For the text-containing cell, return its midpoint in (X, Y) coordinate format. 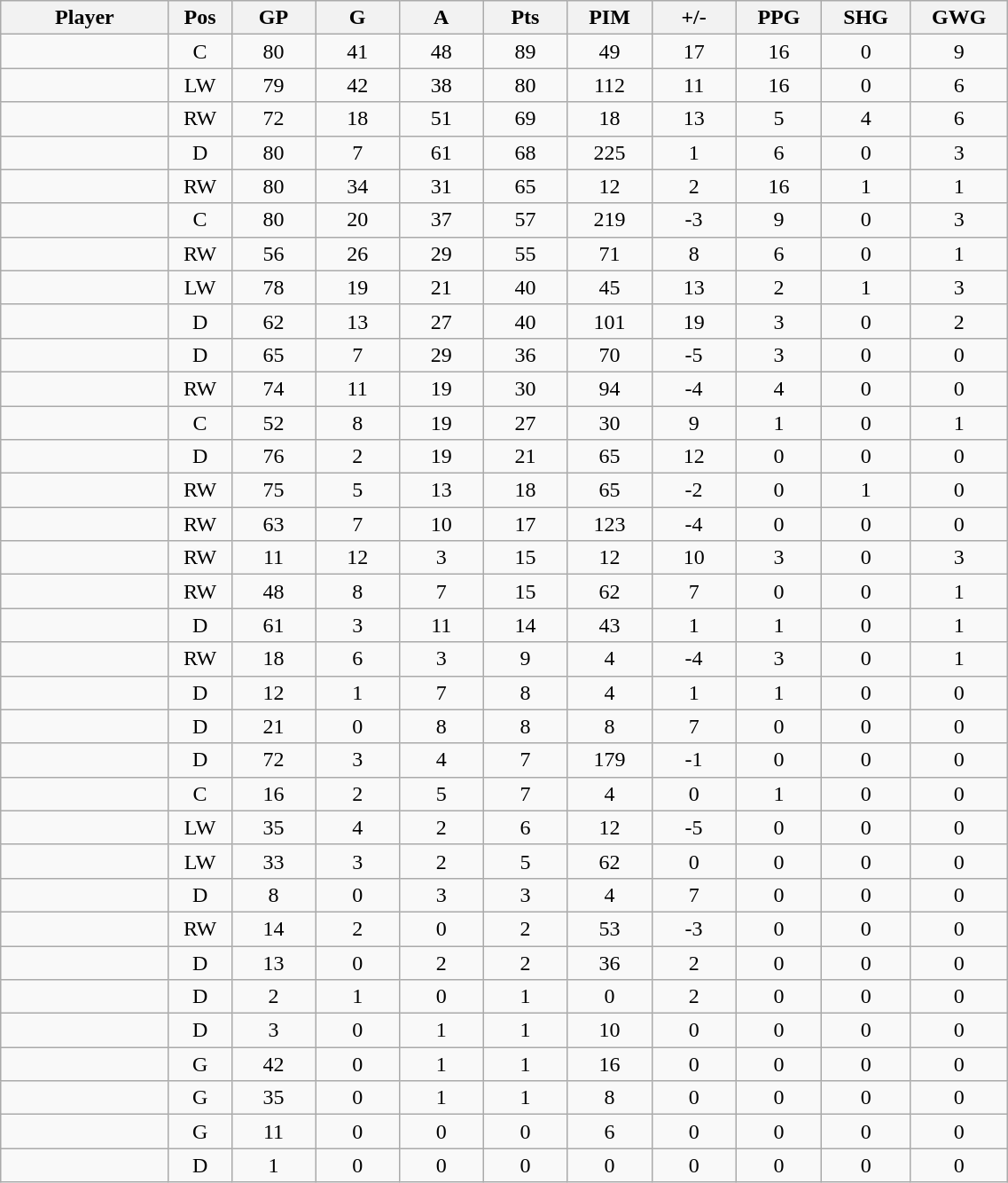
57 (525, 220)
53 (610, 928)
34 (358, 186)
SHG (866, 18)
Player (85, 18)
-1 (693, 760)
31 (441, 186)
94 (610, 388)
-2 (693, 490)
41 (358, 51)
74 (273, 388)
71 (610, 254)
63 (273, 524)
GP (273, 18)
PIM (610, 18)
123 (610, 524)
PPG (778, 18)
69 (525, 119)
76 (273, 457)
52 (273, 423)
43 (610, 625)
219 (610, 220)
68 (525, 153)
38 (441, 85)
78 (273, 287)
37 (441, 220)
55 (525, 254)
45 (610, 287)
33 (273, 861)
Pos (200, 18)
75 (273, 490)
179 (610, 760)
20 (358, 220)
A (441, 18)
51 (441, 119)
89 (525, 51)
26 (358, 254)
112 (610, 85)
+/- (693, 18)
Pts (525, 18)
56 (273, 254)
49 (610, 51)
225 (610, 153)
79 (273, 85)
GWG (958, 18)
101 (610, 321)
70 (610, 355)
